Return (x, y) of the center of cell containing provided text 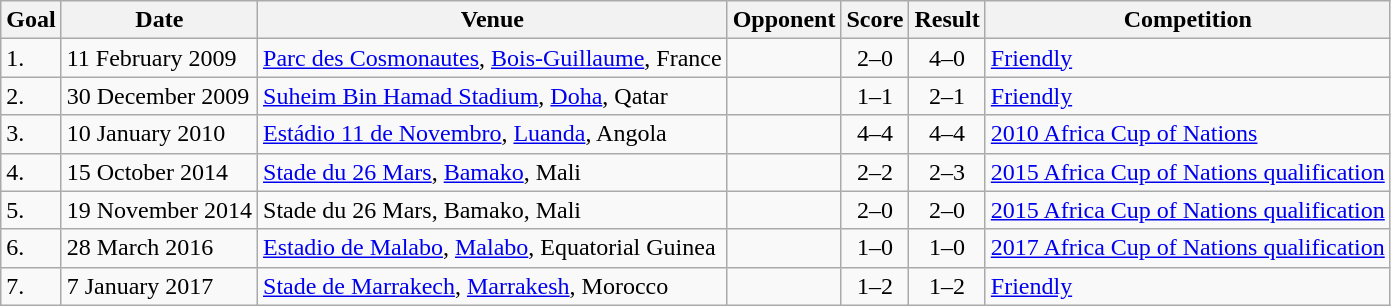
Suheim Bin Hamad Stadium, Doha, Qatar (493, 96)
2–3 (947, 172)
3. (31, 134)
2017 Africa Cup of Nations qualification (1188, 248)
19 November 2014 (159, 210)
Competition (1188, 20)
6. (31, 248)
Goal (31, 20)
1–1 (875, 96)
7 January 2017 (159, 286)
1. (31, 58)
28 March 2016 (159, 248)
10 January 2010 (159, 134)
2–2 (875, 172)
30 December 2009 (159, 96)
Opponent (784, 20)
2–1 (947, 96)
15 October 2014 (159, 172)
Estádio 11 de Novembro, Luanda, Angola (493, 134)
2. (31, 96)
2010 Africa Cup of Nations (1188, 134)
4–0 (947, 58)
Estadio de Malabo, Malabo, Equatorial Guinea (493, 248)
Result (947, 20)
Date (159, 20)
Stade de Marrakech, Marrakesh, Morocco (493, 286)
Parc des Cosmonautes, Bois-Guillaume, France (493, 58)
4. (31, 172)
11 February 2009 (159, 58)
5. (31, 210)
Score (875, 20)
Venue (493, 20)
7. (31, 286)
